Pinpoint the cell where the given text exists, returning its (x, y) midpoint coordinate. 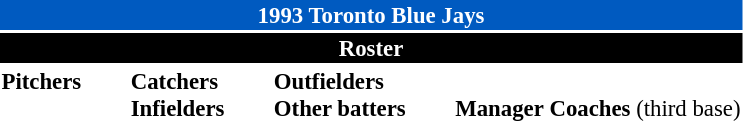
Roster (371, 48)
1993 Toronto Blue Jays (371, 15)
